Pinpoint the cell where the given text exists, returning its (X, Y) midpoint coordinate. 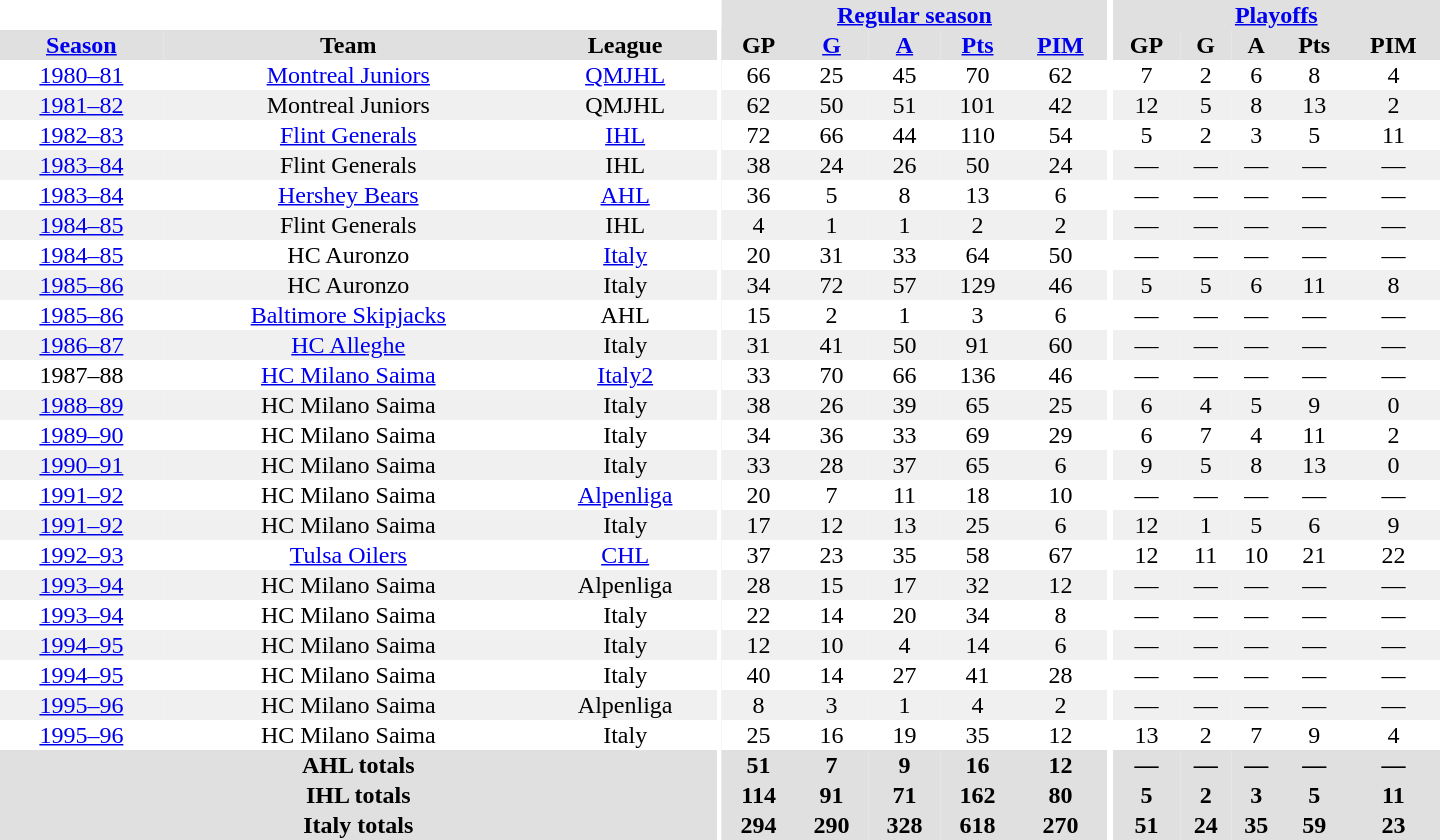
Playoffs (1276, 15)
80 (1060, 795)
39 (904, 405)
1990–91 (82, 465)
101 (978, 105)
1988–89 (82, 405)
290 (832, 825)
114 (758, 795)
67 (1060, 555)
59 (1314, 825)
1982–83 (82, 135)
42 (1060, 105)
HC Alleghe (348, 345)
45 (904, 75)
1981–82 (82, 105)
162 (978, 795)
1980–81 (82, 75)
Season (82, 45)
Team (348, 45)
19 (904, 735)
69 (978, 435)
136 (978, 375)
1992–93 (82, 555)
110 (978, 135)
1986–87 (82, 345)
IHL totals (358, 795)
1989–90 (82, 435)
60 (1060, 345)
League (626, 45)
Regular season (914, 15)
328 (904, 825)
54 (1060, 135)
270 (1060, 825)
71 (904, 795)
Tulsa Oilers (348, 555)
18 (978, 495)
Hershey Bears (348, 195)
AHL totals (358, 765)
1987–88 (82, 375)
44 (904, 135)
618 (978, 825)
21 (1314, 555)
57 (904, 285)
CHL (626, 555)
32 (978, 585)
40 (758, 675)
27 (904, 675)
64 (978, 255)
Italy2 (626, 375)
29 (1060, 435)
58 (978, 555)
129 (978, 285)
294 (758, 825)
Italy totals (358, 825)
Baltimore Skipjacks (348, 315)
